For the text-containing cell, return its midpoint in (x, y) coordinate format. 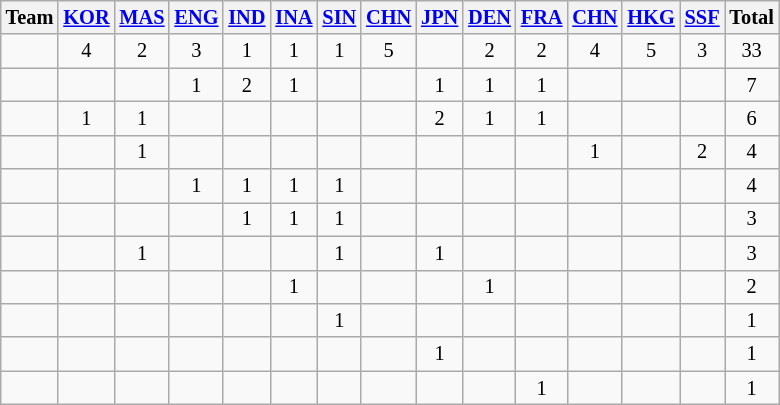
Team (30, 17)
Total (751, 17)
SSF (702, 17)
DEN (490, 17)
SIN (339, 17)
FRA (542, 17)
MAS (142, 17)
HKG (650, 17)
KOR (86, 17)
JPN (440, 17)
IND (246, 17)
7 (751, 85)
33 (751, 51)
ENG (196, 17)
6 (751, 118)
INA (294, 17)
